Output the [x, y] coordinate of the center of the cell containing the given text.  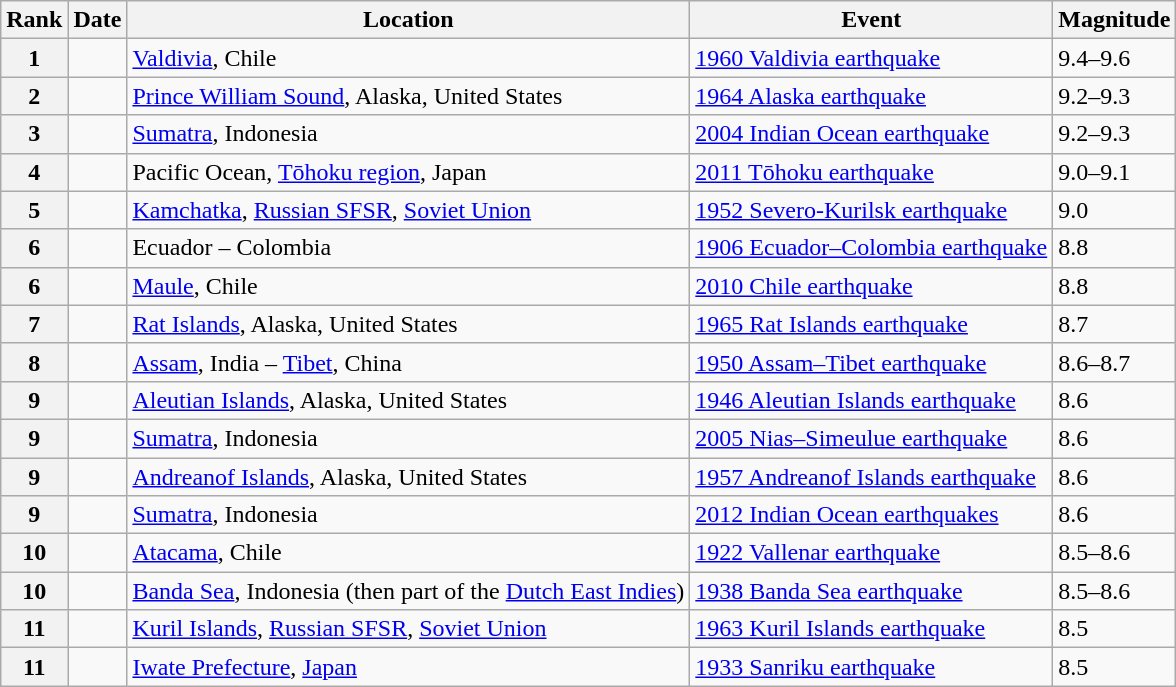
Assam, India – Tibet, China [408, 362]
Location [408, 20]
Maule, Chile [408, 286]
9.4–9.6 [1114, 58]
1963 Kuril Islands earthquake [872, 629]
Pacific Ocean, Tōhoku region, Japan [408, 172]
1964 Alaska earthquake [872, 96]
Valdivia, Chile [408, 58]
Andreanof Islands, Alaska, United States [408, 477]
8.7 [1114, 324]
Rank [34, 20]
1938 Banda Sea earthquake [872, 591]
1922 Vallenar earthquake [872, 553]
Magnitude [1114, 20]
2010 Chile earthquake [872, 286]
1906 Ecuador–Colombia earthquake [872, 248]
1965 Rat Islands earthquake [872, 324]
1952 Severo-Kurilsk earthquake [872, 210]
Prince William Sound, Alaska, United States [408, 96]
Kuril Islands, Russian SFSR, Soviet Union [408, 629]
Rat Islands, Alaska, United States [408, 324]
Event [872, 20]
Banda Sea, Indonesia (then part of the Dutch East Indies) [408, 591]
1957 Andreanof Islands earthquake [872, 477]
2005 Nias–Simeulue earthquake [872, 438]
2012 Indian Ocean earthquakes [872, 515]
2 [34, 96]
Ecuador – Colombia [408, 248]
1 [34, 58]
3 [34, 134]
7 [34, 324]
Date [98, 20]
2004 Indian Ocean earthquake [872, 134]
Iwate Prefecture, Japan [408, 667]
Atacama, Chile [408, 553]
1950 Assam–Tibet earthquake [872, 362]
1960 Valdivia earthquake [872, 58]
1946 Aleutian Islands earthquake [872, 400]
4 [34, 172]
1933 Sanriku earthquake [872, 667]
Aleutian Islands, Alaska, United States [408, 400]
9.0 [1114, 210]
9.0–9.1 [1114, 172]
5 [34, 210]
2011 Tōhoku earthquake [872, 172]
8 [34, 362]
8.6–8.7 [1114, 362]
Kamchatka, Russian SFSR, Soviet Union [408, 210]
